Extract the (x, y) coordinate from the center of the cell holding the provided text.  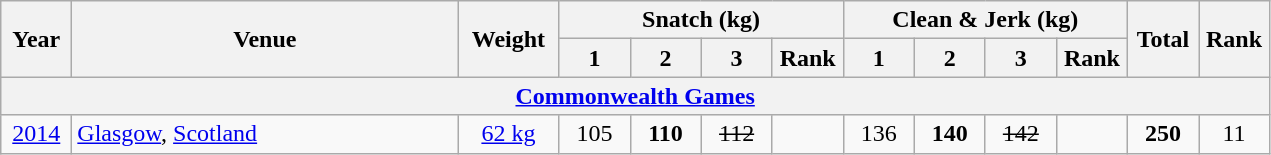
250 (1162, 134)
142 (1020, 134)
Year (36, 39)
110 (666, 134)
112 (736, 134)
Weight (508, 39)
140 (950, 134)
136 (878, 134)
Glasgow, Scotland (265, 134)
105 (594, 134)
Total (1162, 39)
Snatch (kg) (701, 20)
11 (1234, 134)
62 kg (508, 134)
2014 (36, 134)
Venue (265, 39)
Commonwealth Games (636, 96)
Clean & Jerk (kg) (985, 20)
